Return [x, y] of the center of cell containing provided text 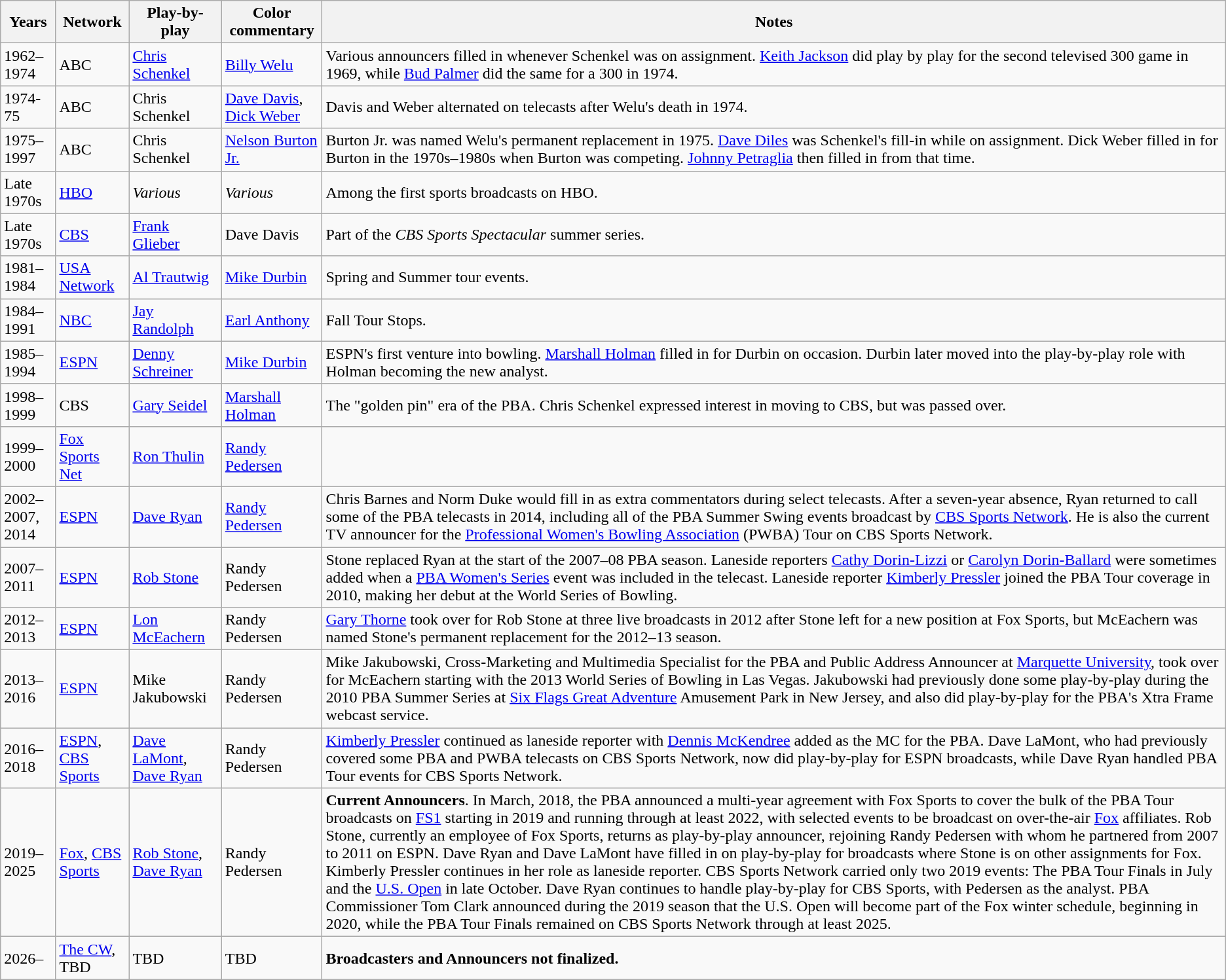
2016–2018 [28, 758]
Frank Glieber [176, 234]
Dave Ryan [176, 517]
Network [92, 22]
Rob Stone, Dave Ryan [176, 863]
Broadcasters and Announcers not finalized. [774, 958]
Denny Schreiner [176, 363]
Among the first sports broadcasts on HBO. [774, 192]
Years [28, 22]
1985–1994 [28, 363]
2012–2013 [28, 628]
Davis and Weber alternated on telecasts after Welu's death in 1974. [774, 107]
Nelson Burton Jr. [272, 149]
Rob Stone [176, 577]
2026– [28, 958]
Notes [774, 22]
Mike Jakubowski [176, 689]
1999–2000 [28, 456]
1984–1991 [28, 319]
Fall Tour Stops. [774, 319]
Earl Anthony [272, 319]
Lon McEachern [176, 628]
2002–2007, 2014 [28, 517]
Fox, CBS Sports [92, 863]
Color commentary [272, 22]
Billy Welu [272, 64]
NBC [92, 319]
1975–1997 [28, 149]
HBO [92, 192]
Play-by-play [176, 22]
2019–2025 [28, 863]
Part of the CBS Sports Spectacular summer series. [774, 234]
Al Trautwig [176, 278]
USA Network [92, 278]
2013–2016 [28, 689]
Spring and Summer tour events. [774, 278]
Jay Randolph [176, 319]
Dave Davis, Dick Weber [272, 107]
2007–2011 [28, 577]
Dave Davis [272, 234]
Marshall Holman [272, 405]
1981–1984 [28, 278]
Ron Thulin [176, 456]
1998–1999 [28, 405]
ESPN, CBS Sports [92, 758]
1974-75 [28, 107]
The CW, TBD [92, 958]
1962–1974 [28, 64]
The "golden pin" era of the PBA. Chris Schenkel expressed interest in moving to CBS, but was passed over. [774, 405]
Fox Sports Net [92, 456]
Dave LaMont, Dave Ryan [176, 758]
Gary Seidel [176, 405]
